Return the (x, y) coordinate for the center point of the cell that contains the specified text.  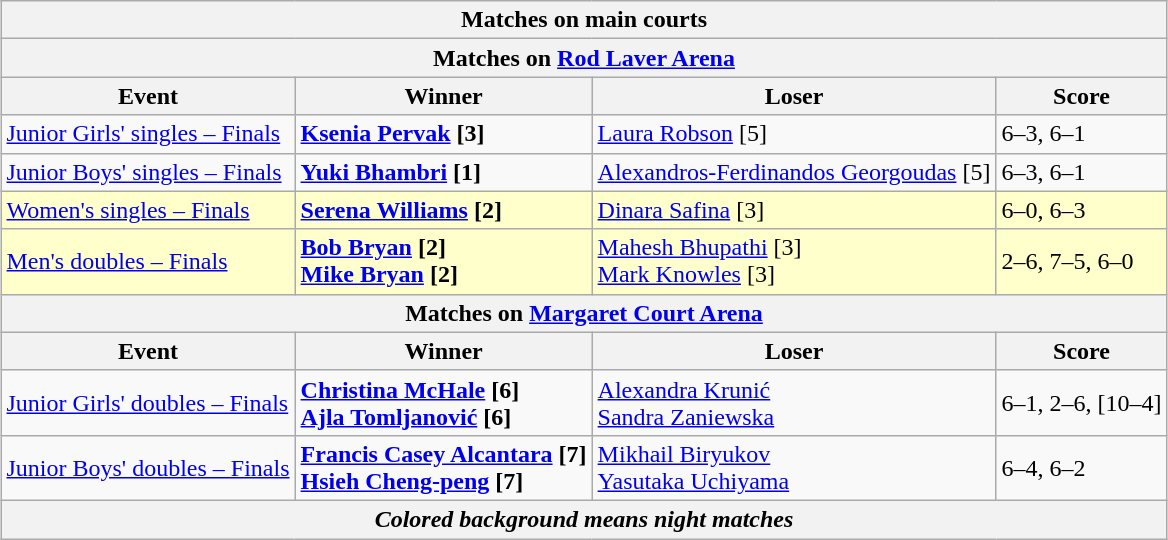
Matches on main courts (584, 20)
Junior Boys' singles – Finals (148, 172)
Alexandra Krunić Sandra Zaniewska (794, 402)
Men's doubles – Finals (148, 262)
Christina McHale [6] Ajla Tomljanović [6] (444, 402)
6–0, 6–3 (1082, 210)
Laura Robson [5] (794, 134)
2–6, 7–5, 6–0 (1082, 262)
Alexandros-Ferdinandos Georgoudas [5] (794, 172)
Ksenia Pervak [3] (444, 134)
Mikhail Biryukov Yasutaka Uchiyama (794, 468)
Francis Casey Alcantara [7] Hsieh Cheng-peng [7] (444, 468)
Mahesh Bhupathi [3] Mark Knowles [3] (794, 262)
Women's singles – Finals (148, 210)
Junior Girls' singles – Finals (148, 134)
Junior Girls' doubles – Finals (148, 402)
Bob Bryan [2] Mike Bryan [2] (444, 262)
Colored background means night matches (584, 519)
Serena Williams [2] (444, 210)
6–1, 2–6, [10–4] (1082, 402)
Matches on Margaret Court Arena (584, 313)
6–4, 6–2 (1082, 468)
Junior Boys' doubles – Finals (148, 468)
Dinara Safina [3] (794, 210)
Yuki Bhambri [1] (444, 172)
Matches on Rod Laver Arena (584, 58)
